Return the [x, y] coordinate for the center point of the cell that contains the specified text.  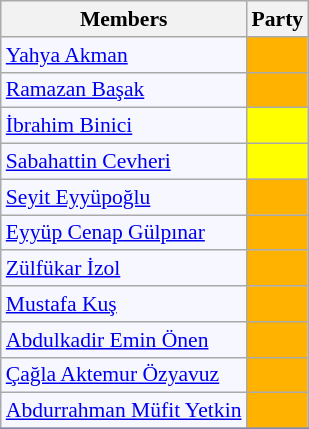
Members [124, 19]
Eyyüp Cenap Gülpınar [124, 233]
Yahya Akman [124, 55]
Mustafa Kuş [124, 304]
Seyit Eyyüpoğlu [124, 197]
Ramazan Başak [124, 90]
Sabahattin Cevheri [124, 162]
Abdulkadir Emin Önen [124, 340]
Çağla Aktemur Özyavuz [124, 375]
Party [278, 19]
Zülfükar İzol [124, 269]
Abdurrahman Müfit Yetkin [124, 411]
İbrahim Binici [124, 126]
